Find where the given text appears and provide that cell's center as (x, y) coordinate. 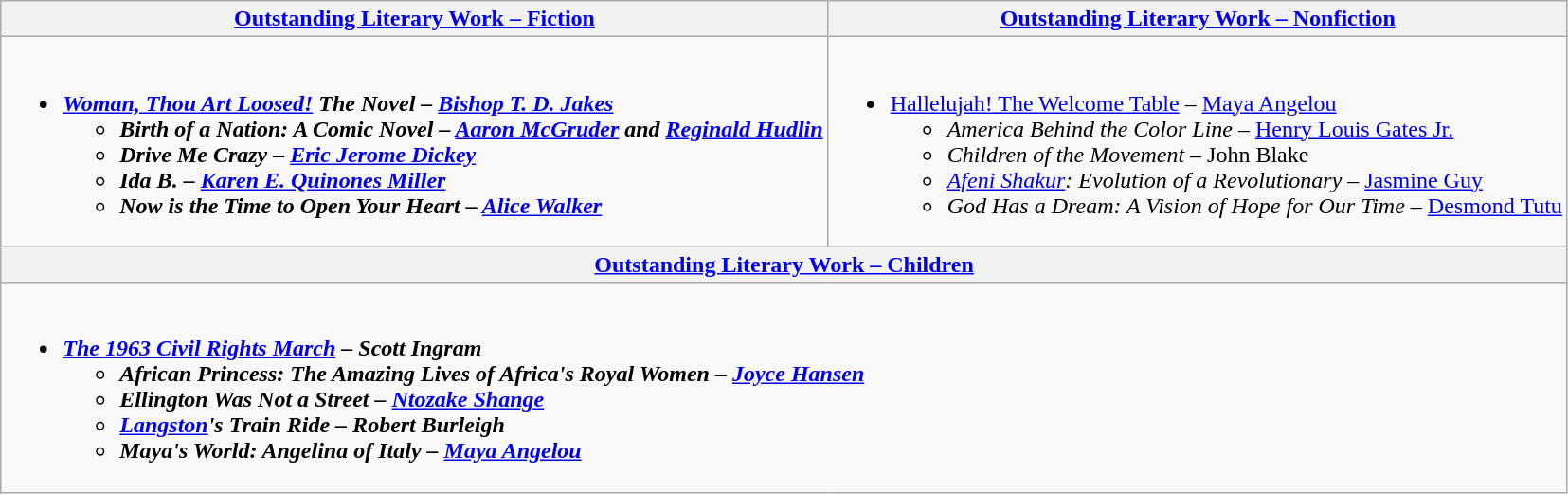
Outstanding Literary Work – Fiction (415, 19)
Outstanding Literary Work – Children (784, 265)
Outstanding Literary Work – Nonfiction (1198, 19)
